Identify which cell holds the provided text, then report its (x, y) central coordinate. 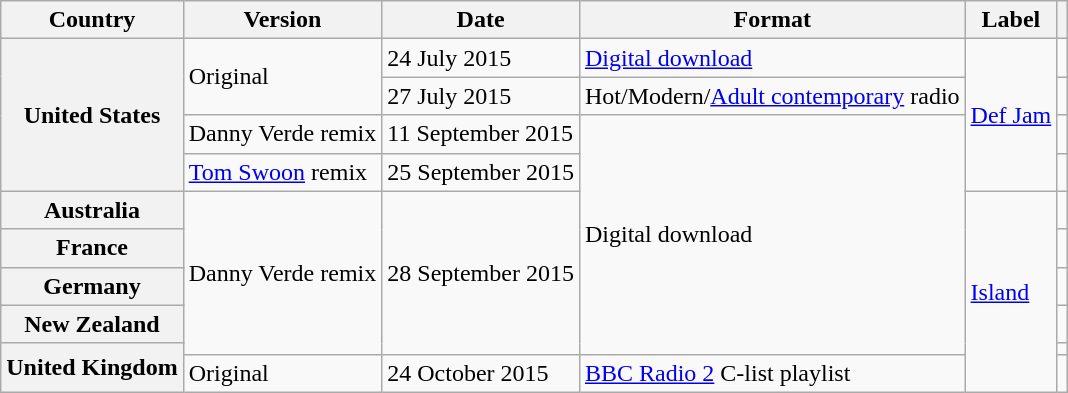
Format (772, 20)
24 October 2015 (481, 373)
France (92, 248)
28 September 2015 (481, 272)
11 September 2015 (481, 134)
Version (282, 20)
Tom Swoon remix (282, 172)
Country (92, 20)
Hot/Modern/Adult contemporary radio (772, 96)
Australia (92, 210)
United Kingdom (92, 368)
New Zealand (92, 324)
United States (92, 115)
Germany (92, 286)
27 July 2015 (481, 96)
Label (1011, 20)
Island (1011, 292)
BBC Radio 2 C-list playlist (772, 373)
25 September 2015 (481, 172)
Date (481, 20)
Def Jam (1011, 115)
24 July 2015 (481, 58)
